Extract the (X, Y) coordinate from the center of the cell holding the provided text.  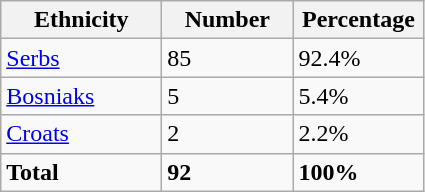
2.2% (358, 134)
92.4% (358, 58)
Percentage (358, 20)
Croats (82, 134)
Total (82, 172)
2 (228, 134)
Ethnicity (82, 20)
5.4% (358, 96)
100% (358, 172)
Serbs (82, 58)
85 (228, 58)
Number (228, 20)
Bosniaks (82, 96)
5 (228, 96)
92 (228, 172)
